Identify which cell holds the provided text, then report its [X, Y] central coordinate. 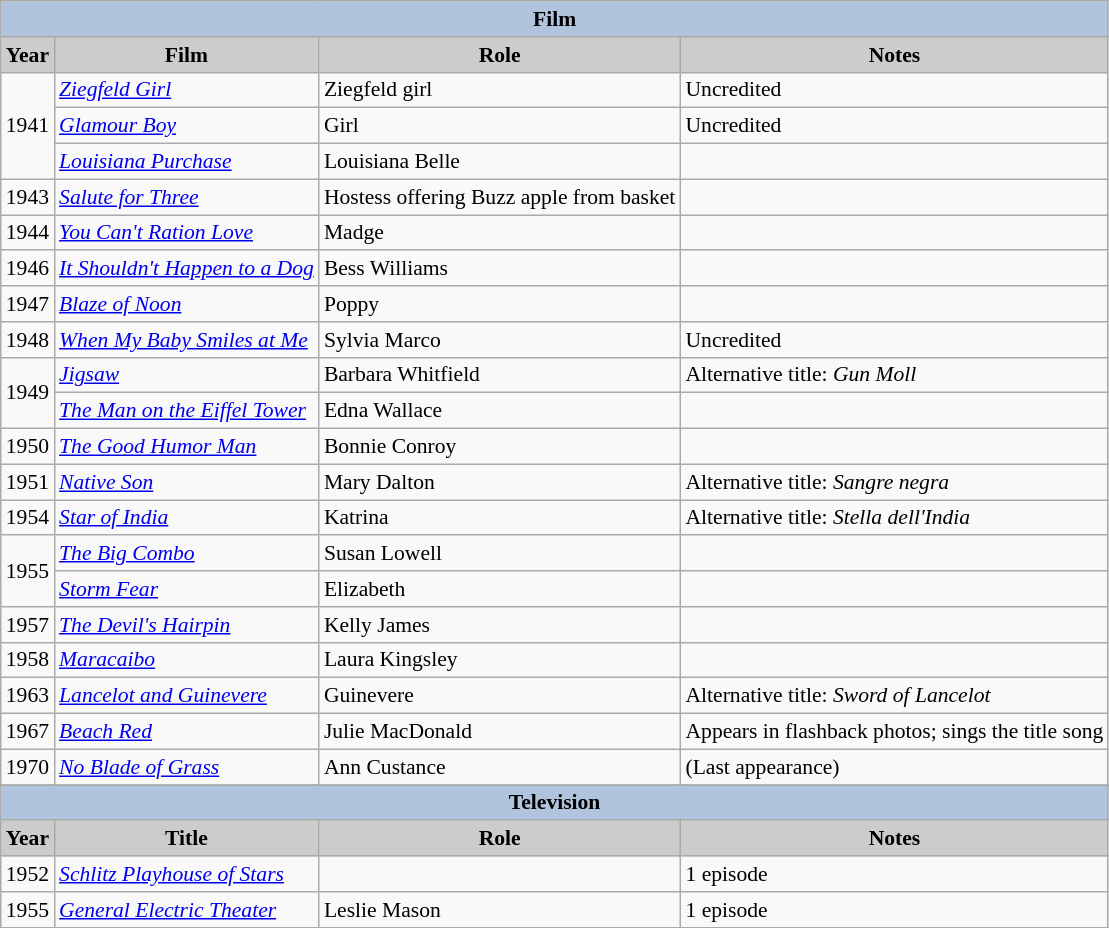
Bonnie Conroy [500, 447]
Blaze of Noon [186, 304]
Glamour Boy [186, 126]
Laura Kingsley [500, 660]
Alternative title: Stella dell'India [894, 518]
Storm Fear [186, 589]
1954 [28, 518]
Jigsaw [186, 375]
Poppy [500, 304]
Ann Custance [500, 767]
You Can't Ration Love [186, 233]
1948 [28, 340]
The Good Humor Man [186, 447]
Beach Red [186, 732]
Kelly James [500, 625]
Edna Wallace [500, 411]
Schlitz Playhouse of Stars [186, 874]
Native Son [186, 482]
1949 [28, 392]
Julie MacDonald [500, 732]
Susan Lowell [500, 554]
1941 [28, 126]
Elizabeth [500, 589]
Louisiana Belle [500, 162]
(Last appearance) [894, 767]
Girl [500, 126]
Star of India [186, 518]
Alternative title: Gun Moll [894, 375]
1967 [28, 732]
It Shouldn't Happen to a Dog [186, 269]
1950 [28, 447]
1951 [28, 482]
The Big Combo [186, 554]
Appears in flashback photos; sings the title song [894, 732]
Alternative title: Sangre negra [894, 482]
Maracaibo [186, 660]
1970 [28, 767]
Louisiana Purchase [186, 162]
Alternative title: Sword of Lancelot [894, 696]
1958 [28, 660]
Hostess offering Buzz apple from basket [500, 197]
Katrina [500, 518]
General Electric Theater [186, 910]
1947 [28, 304]
Ziegfeld Girl [186, 90]
Leslie Mason [500, 910]
1952 [28, 874]
Guinevere [500, 696]
Lancelot and Guinevere [186, 696]
1963 [28, 696]
1957 [28, 625]
Television [555, 803]
Mary Dalton [500, 482]
Salute for Three [186, 197]
Madge [500, 233]
1943 [28, 197]
The Devil's Hairpin [186, 625]
Bess Williams [500, 269]
Sylvia Marco [500, 340]
Ziegfeld girl [500, 90]
Barbara Whitfield [500, 375]
1944 [28, 233]
The Man on the Eiffel Tower [186, 411]
When My Baby Smiles at Me [186, 340]
Title [186, 839]
1946 [28, 269]
No Blade of Grass [186, 767]
